Capture the cell that displays the provided text and extract its [x, y] central coordinate. 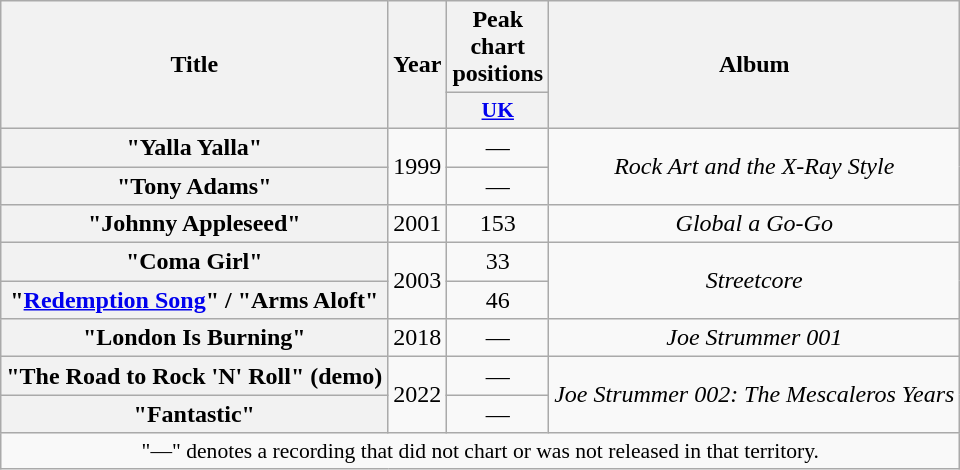
UK [498, 111]
"—" denotes a recording that did not chart or was not released in that territory. [480, 451]
2022 [418, 395]
"London Is Burning" [194, 338]
Global a Go-Go [754, 224]
"Coma Girl" [194, 262]
Joe Strummer 001 [754, 338]
Title [194, 65]
153 [498, 224]
Year [418, 65]
"Redemption Song" / "Arms Aloft" [194, 300]
2018 [418, 338]
46 [498, 300]
Peak chart positions [498, 47]
"Tony Adams" [194, 185]
2003 [418, 281]
1999 [418, 166]
2001 [418, 224]
"Johnny Appleseed" [194, 224]
Streetcore [754, 281]
Album [754, 65]
Joe Strummer 002: The Mescaleros Years [754, 395]
"The Road to Rock 'N' Roll" (demo) [194, 376]
33 [498, 262]
"Yalla Yalla" [194, 147]
"Fantastic" [194, 414]
Rock Art and the X-Ray Style [754, 166]
